Locate the cell with the specified text and output its [x, y] center coordinate. 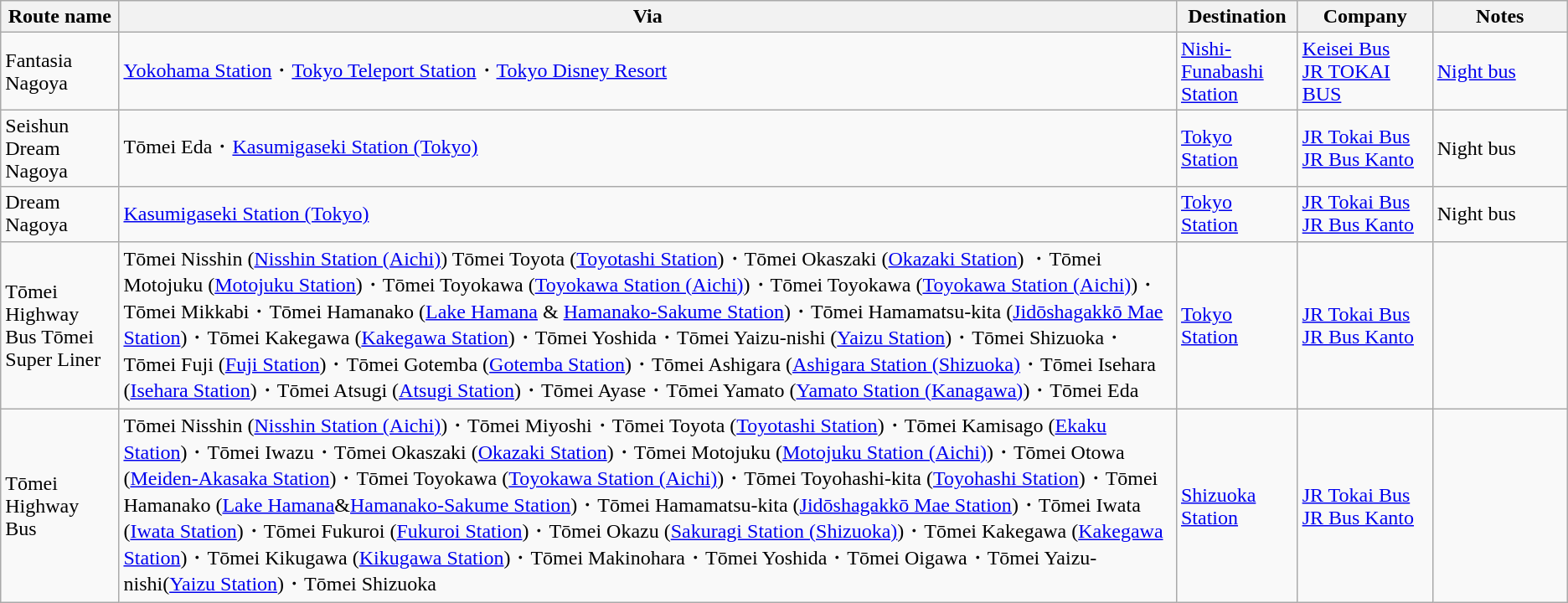
Via [648, 17]
Tōmei Highway Bus Tōmei Super Liner [60, 325]
Shizuoka Station [1236, 506]
Notes [1499, 17]
Tōmei Eda・Kasumigaseki Station (Tokyo) [648, 148]
Company [1365, 17]
Nishi-Funabashi Station [1236, 71]
Tōmei Highway Bus [60, 506]
Keisei BusJR TOKAI BUS [1365, 71]
Route name [60, 17]
Yokohama Station・Tokyo Teleport Station・Tokyo Disney Resort [648, 71]
Dream Nagoya [60, 214]
Destination [1236, 17]
Fantasia Nagoya [60, 71]
Kasumigaseki Station (Tokyo) [648, 214]
Seishun Dream Nagoya [60, 148]
